Provide the [X, Y] coordinate of the cell's center where the given text is located.  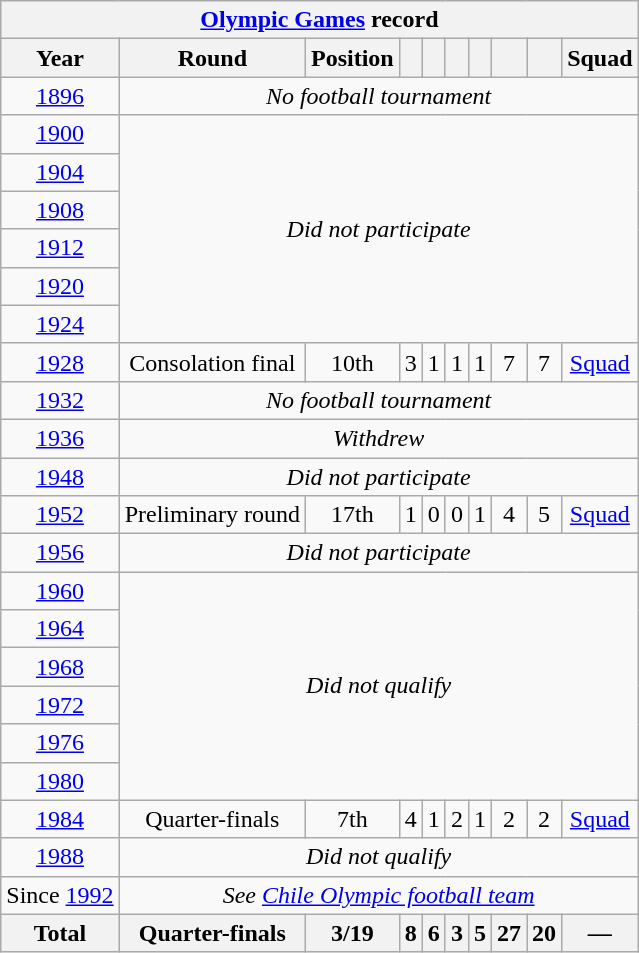
1960 [60, 591]
Withdrew [378, 438]
10th [353, 362]
Position [353, 58]
1988 [60, 857]
Total [60, 933]
20 [544, 933]
Consolation final [212, 362]
1896 [60, 96]
1928 [60, 362]
17th [353, 515]
1968 [60, 667]
7th [353, 819]
6 [434, 933]
1964 [60, 629]
Olympic Games record [320, 20]
1952 [60, 515]
1976 [60, 743]
Preliminary round [212, 515]
Year [60, 58]
1980 [60, 781]
1900 [60, 134]
1908 [60, 210]
8 [410, 933]
1912 [60, 248]
Since 1992 [60, 895]
1924 [60, 324]
1984 [60, 819]
27 [510, 933]
1972 [60, 705]
1904 [60, 172]
1932 [60, 400]
Round [212, 58]
1936 [60, 438]
1948 [60, 477]
— [600, 933]
1956 [60, 553]
See Chile Olympic football team [378, 895]
1920 [60, 286]
3/19 [353, 933]
